For the text-containing cell, return its midpoint in [x, y] coordinate format. 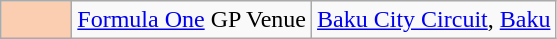
Baku City Circuit, Baku [434, 20]
Formula One GP Venue [192, 20]
